Locate the cell with the specified text and output its [X, Y] center coordinate. 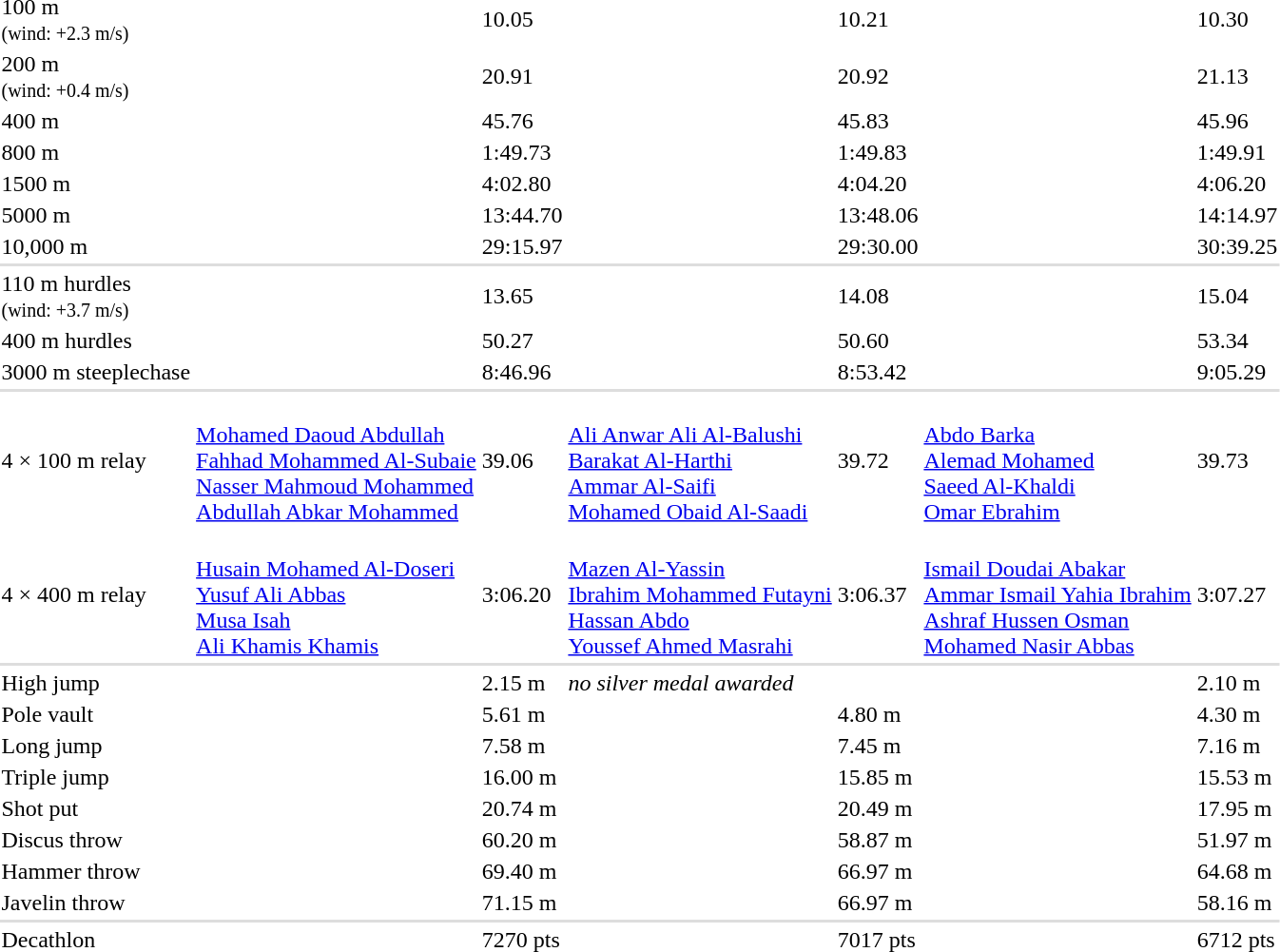
1:49.91 [1237, 152]
Husain Mohamed Al-DoseriYusuf Ali AbbasMusa IsahAli Khamis Khamis [337, 594]
64.68 m [1237, 871]
1:49.83 [878, 152]
4:06.20 [1237, 184]
2.10 m [1237, 683]
Abdo BarkaAlemad MohamedSaeed Al-KhaldiOmar Ebrahim [1057, 460]
50.27 [522, 340]
3:06.37 [878, 594]
High jump [96, 683]
4:02.80 [522, 184]
4.80 m [878, 714]
14:14.97 [1237, 215]
20.74 m [522, 808]
13:44.70 [522, 215]
3:06.20 [522, 594]
3:07.27 [1237, 594]
Ismail Doudai AbakarAmmar Ismail Yahia IbrahimAshraf Hussen OsmanMohamed Nasir Abbas [1057, 594]
45.76 [522, 121]
no silver medal awarded [744, 683]
3000 m steeplechase [96, 372]
Triple jump [96, 777]
Long jump [96, 746]
60.20 m [522, 840]
Javelin throw [96, 903]
20.49 m [878, 808]
200 m(wind: +0.4 m/s) [96, 76]
39.72 [878, 460]
15.53 m [1237, 777]
1500 m [96, 184]
Shot put [96, 808]
20.91 [522, 76]
16.00 m [522, 777]
20.92 [878, 76]
110 m hurdles(wind: +3.7 m/s) [96, 297]
45.96 [1237, 121]
Ali Anwar Ali Al-BalushiBarakat Al-HarthiAmmar Al-SaifiMohamed Obaid Al-Saadi [700, 460]
4 × 100 m relay [96, 460]
4 × 400 m relay [96, 594]
Pole vault [96, 714]
15.04 [1237, 297]
Mohamed Daoud AbdullahFahhad Mohammed Al-SubaieNasser Mahmoud MohammedAbdullah Abkar Mohammed [337, 460]
29:15.97 [522, 246]
58.16 m [1237, 903]
29:30.00 [878, 246]
5000 m [96, 215]
8:46.96 [522, 372]
2.15 m [522, 683]
13.65 [522, 297]
14.08 [878, 297]
8:53.42 [878, 372]
39.06 [522, 460]
Mazen Al-YassinIbrahim Mohammed FutayniHassan AbdoYoussef Ahmed Masrahi [700, 594]
51.97 m [1237, 840]
400 m [96, 121]
400 m hurdles [96, 340]
39.73 [1237, 460]
15.85 m [878, 777]
4:04.20 [878, 184]
30:39.25 [1237, 246]
7.58 m [522, 746]
5.61 m [522, 714]
9:05.29 [1237, 372]
Hammer throw [96, 871]
69.40 m [522, 871]
53.34 [1237, 340]
10,000 m [96, 246]
45.83 [878, 121]
1:49.73 [522, 152]
17.95 m [1237, 808]
50.60 [878, 340]
71.15 m [522, 903]
Discus throw [96, 840]
7.16 m [1237, 746]
7.45 m [878, 746]
4.30 m [1237, 714]
13:48.06 [878, 215]
21.13 [1237, 76]
800 m [96, 152]
58.87 m [878, 840]
